Extract the (x, y) coordinate from the center of the cell holding the provided text.  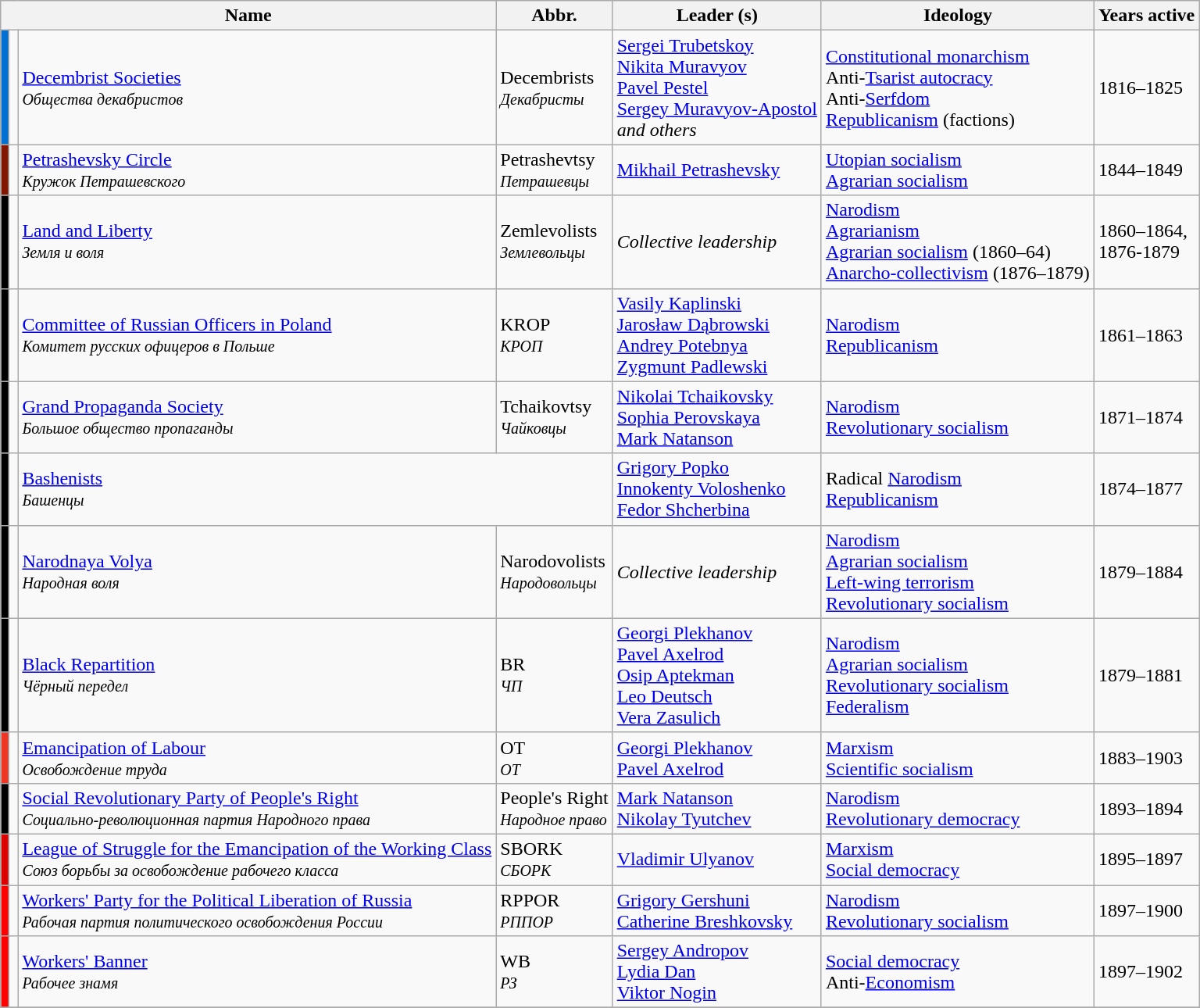
Zemlevolists Землевольцы (555, 242)
Land and LibertyЗемля и воля (257, 242)
NarodismAgrarian socialismRevolutionary socialismFederalism (958, 675)
1861–1863 (1146, 334)
1844–1849 (1146, 170)
Years active (1146, 16)
SBORKСБОРК (555, 860)
Georgi PlekhanovPavel Axelrod (717, 758)
Social democracyAnti-Economism (958, 972)
People's RightНародное право (555, 808)
WBРЗ (555, 972)
NarodismAgrarian socialismLeft-wing terrorismRevolutionary socialism (958, 572)
1897–1902 (1146, 972)
Grigory GershuniCatherine Breshkovsky (717, 910)
1883–1903 (1146, 758)
NarodismRepublicanism (958, 334)
1871–1874 (1146, 417)
Social Revolutionary Party of People's RightСоциально-революционная партия Народного права (257, 808)
Sergei TrubetskoyNikita MuravyovPavel PestelSergey Muravyov-Apostoland others (717, 88)
BRЧП (555, 675)
Abbr. (555, 16)
Workers' Party for the Political Liberation of RussiaРабочая партия политического освобождения России (257, 910)
TchaikovtsyЧайковцы (555, 417)
1860–1864,1876-1879 (1146, 242)
League of Struggle for the Emancipation of the Working ClassСоюз борьбы за освобождение рабочего класса (257, 860)
Workers' BannerРабочее знамя (257, 972)
1874–1877 (1146, 489)
1879–1881 (1146, 675)
1816–1825 (1146, 88)
Grigory PopkoInnokenty VoloshenkoFedor Shcherbina (717, 489)
NarodismRevolutionary democracy (958, 808)
MarxismSocial democracy (958, 860)
Petrashevsky CircleКружок Петрашевского (257, 170)
1895–1897 (1146, 860)
BashenistsБашенцы (316, 489)
Vasily KaplinskiJarosław DąbrowskiAndrey PotebnyaZygmunt Padlewski (717, 334)
NarodovolistsНародовольцы (555, 572)
Black RepartitionЧёрный передел (257, 675)
Utopian socialismAgrarian socialism (958, 170)
Narodnaya VolyaНародная воля (257, 572)
DecembristsДекабристы (555, 88)
1897–1900 (1146, 910)
Vladimir Ulyanov (717, 860)
Ideology (958, 16)
MarxismScientific socialism (958, 758)
Mikhail Petrashevsky (717, 170)
Name (248, 16)
Mark NatansonNikolay Tyutchev (717, 808)
RPPORРППОР (555, 910)
PetrashevtsyПетрашевцы (555, 170)
Committee of Russian Officers in PolandКомитет русских офицеров в Польше (257, 334)
OTОТ (555, 758)
Sergey AndropovLydia DanViktor Nogin (717, 972)
NarodismAgrarianismAgrarian socialism (1860–64)Anarcho-collectivism (1876–1879) (958, 242)
KROPКРОП (555, 334)
1893–1894 (1146, 808)
Georgi PlekhanovPavel AxelrodOsip AptekmanLeo DeutschVera Zasulich (717, 675)
Constitutional monarchismAnti-Tsarist autocracyAnti-SerfdomRepublicanism (factions) (958, 88)
1879–1884 (1146, 572)
Grand Propaganda SocietyБольшое общество пропаганды (257, 417)
Leader (s) (717, 16)
Radical NarodismRepublicanism (958, 489)
Nikolai TchaikovskySophia PerovskayaMark Natanson (717, 417)
Decembrist SocietiesОбщества декабристов (257, 88)
Emancipation of LabourОсвобождение труда (257, 758)
